Identify which cell holds the provided text, then report its [x, y] central coordinate. 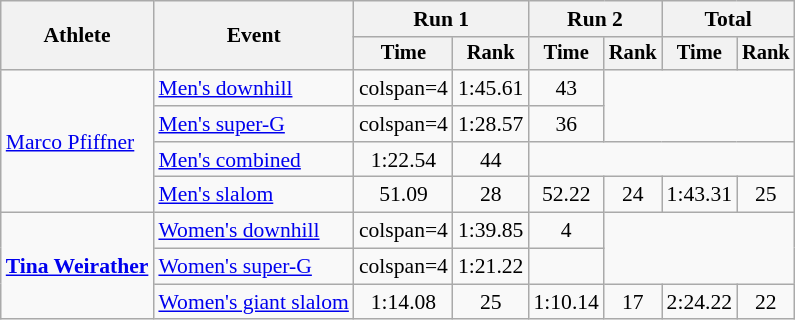
1:39.85 [490, 231]
4 [566, 231]
2:24.22 [700, 302]
22 [766, 302]
1:14.08 [404, 302]
1:22.54 [404, 160]
Men's combined [254, 160]
Athlete [78, 36]
44 [490, 160]
51.09 [404, 195]
Men's super-G [254, 124]
Tina Weirather [78, 266]
Event [254, 36]
1:10.14 [566, 302]
Men's slalom [254, 195]
43 [566, 88]
1:45.61 [490, 88]
Run 1 [442, 19]
24 [633, 195]
1:28.57 [490, 124]
52.22 [566, 195]
Women's giant slalom [254, 302]
Women's downhill [254, 231]
Women's super-G [254, 267]
36 [566, 124]
17 [633, 302]
1:43.31 [700, 195]
Marco Pfiffner [78, 141]
Men's downhill [254, 88]
Run 2 [594, 19]
28 [490, 195]
Total [728, 19]
1:21.22 [490, 267]
